Return the [X, Y] coordinate for the center point of the cell that contains the specified text.  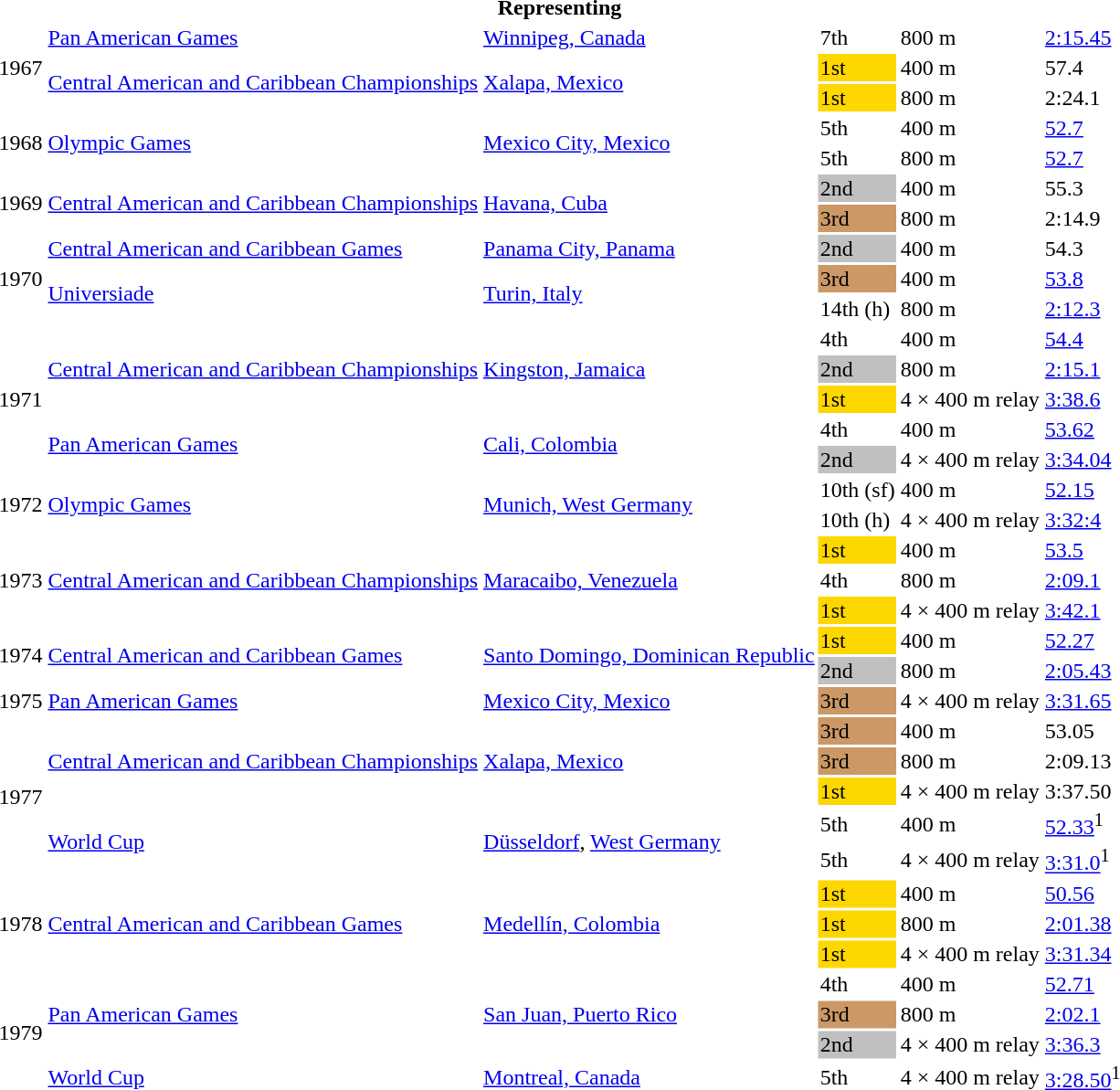
Havana, Cuba [650, 203]
Universiade [263, 294]
World Cup [263, 842]
Turin, Italy [650, 294]
Cali, Colombia [650, 444]
10th (h) [857, 520]
10th (sf) [857, 490]
San Juan, Puerto Rico [650, 1014]
Winnipeg, Canada [650, 37]
Maracaibo, Venezuela [650, 580]
Medellín, Colombia [650, 924]
Düsseldorf, West Germany [650, 842]
Santo Domingo, Dominican Republic [650, 656]
Panama City, Panama [650, 249]
Kingston, Jamaica [650, 369]
Munich, West Germany [650, 504]
14th (h) [857, 309]
7th [857, 37]
